Return [X, Y] of the center of cell containing provided text 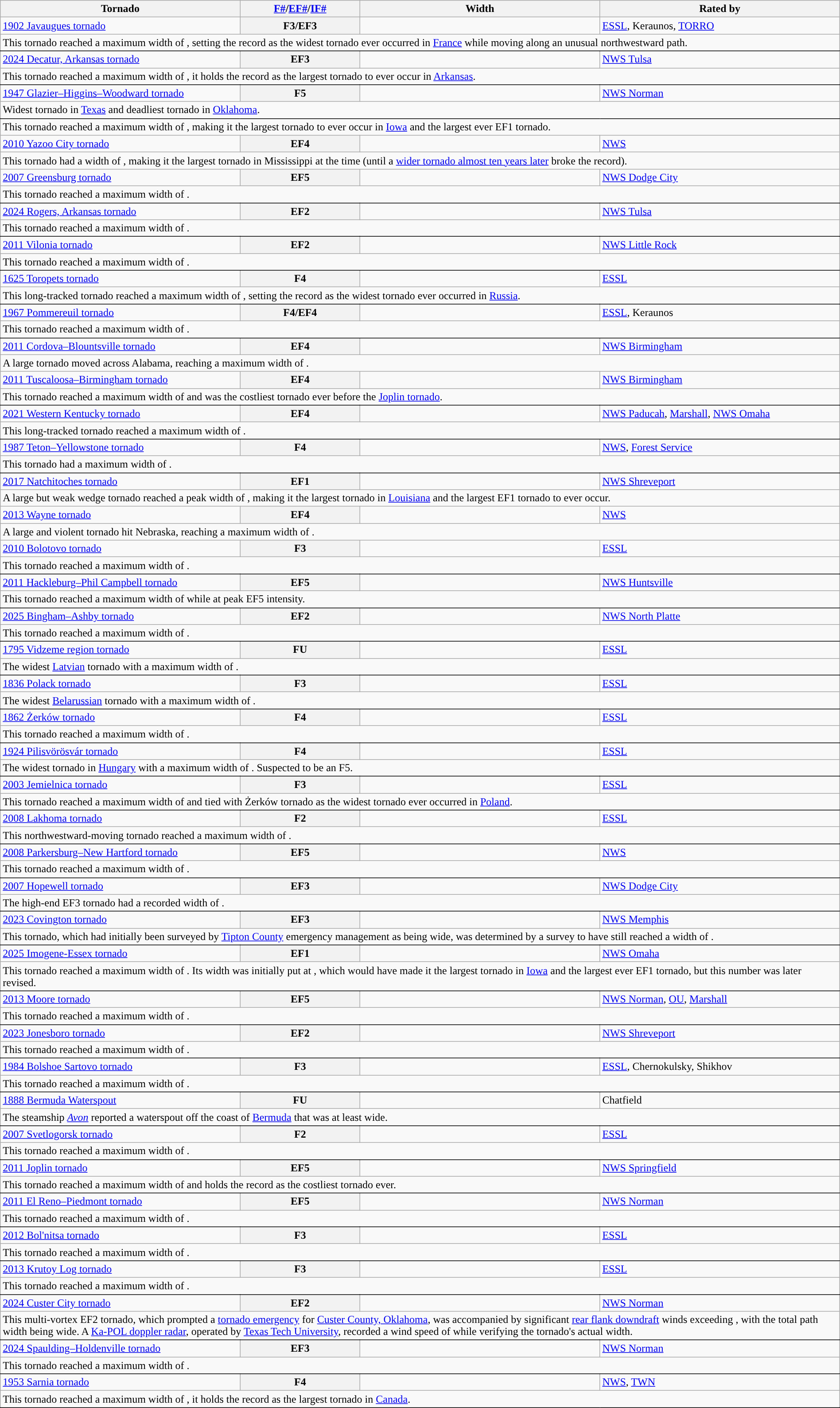
This tornado had a maximum width of . [420, 464]
ESSL, Chernokulsky, Shikhov [719, 1067]
NWS Little Rock [719, 245]
Tornado [121, 9]
Widest tornado in Texas and deadliest tornado in Oklahoma. [420, 110]
This tornado reached a maximum width of while at peak EF5 intensity. [420, 599]
NWS Memphis [719, 920]
2024 Decatur, Arkansas tornado [121, 59]
2011 Hackleburg–Phil Campbell tornado [121, 582]
1924 Pilisvörösvár tornado [121, 751]
NWS Paducah, Marshall, NWS Omaha [719, 413]
2025 Bingham–Ashby tornado [121, 616]
1888 Bermuda Waterspout [121, 1100]
2011 Joplin tornado [121, 1168]
2011 Vilonia tornado [121, 245]
NWS, TWN [719, 1382]
ESSL, Keraunos [719, 312]
This long-tracked tornado reached a maximum width of . [420, 430]
2008 Lakhoma tornado [121, 819]
1862 Żerków tornado [121, 717]
A large but weak wedge tornado reached a peak width of , making it the largest tornado in Louisiana and the largest EF1 tornado to ever occur. [420, 498]
2007 Greensburg tornado [121, 177]
A large tornado moved across Alabama, reaching a maximum width of . [420, 363]
2024 Spaulding–Holdenville tornado [121, 1349]
2013 Krutoy Log tornado [121, 1269]
1625 Toropets tornado [121, 279]
1947 Glazier–Higgins–Woodward tornado [121, 93]
This tornado reached a maximum width of , making it the largest tornado to ever occur in Iowa and the largest ever EF1 tornado. [420, 127]
NWS, Forest Service [719, 447]
1902 Javaugues tornado [121, 26]
The widest Latvian tornado with a maximum width of . [420, 667]
This tornado reached a maximum width of and was the costliest tornado ever before the Joplin tornado. [420, 397]
This tornado reached a maximum width of and holds the record as the costliest tornado ever. [420, 1185]
Chatfield [719, 1100]
2010 Yazoo City tornado [121, 144]
NWS North Platte [719, 616]
1836 Polack tornado [121, 683]
The high-end EF3 tornado had a recorded width of . [420, 903]
2013 Moore tornado [121, 999]
2003 Jemielnica tornado [121, 785]
2012 Bol'nitsa tornado [121, 1235]
NWS Huntsville [719, 582]
The widest tornado in Hungary with a maximum width of . Suspected to be an F5. [420, 768]
F3/EF3 [300, 26]
2024 Custer City tornado [121, 1303]
The widest Belarussian tornado with a maximum width of . [420, 700]
1987 Teton–Yellowstone tornado [121, 447]
2023 Covington tornado [121, 920]
This tornado reached a maximum width of , it holds the record as the largest tornado to ever occur in Arkansas. [420, 76]
A large and violent tornado hit Nebraska, reaching a maximum width of . [420, 532]
2023 Jonesboro tornado [121, 1033]
1967 Pommereuil tornado [121, 312]
NWS Norman, OU, Marshall [719, 999]
Rated by [719, 9]
This northwestward-moving tornado reached a maximum width of . [420, 835]
1953 Sarnia tornado [121, 1382]
ESSL, Keraunos, TORRO [719, 26]
2024 Rogers, Arkansas tornado [121, 211]
2011 El Reno–Piedmont tornado [121, 1201]
1984 Bolshoe Sartovo tornado [121, 1067]
2013 Wayne tornado [121, 515]
2008 Parkersburg–New Hartford tornado [121, 852]
2025 Imogene-Essex tornado [121, 953]
2007 Hopewell tornado [121, 886]
F4/EF4 [300, 312]
NWS Omaha [719, 953]
2010 Bolotovo tornado [121, 549]
2017 Natchitoches tornado [121, 481]
2021 Western Kentucky tornado [121, 413]
The steamship Avon reported a waterspout off the coast of Bermuda that was at least wide. [420, 1117]
This tornado reached a maximum width of , it holds the record as the largest tornado in Canada. [420, 1399]
Width [480, 9]
F#/EF#/IF# [300, 9]
2011 Cordova–Blountsville tornado [121, 346]
This long-tracked tornado reached a maximum width of , setting the record as the widest tornado ever occurred in Russia. [420, 296]
2011 Tuscaloosa–Birmingham tornado [121, 380]
NWS Springfield [719, 1168]
2007 Svetlogorsk tornado [121, 1134]
F5 [300, 93]
1795 Vidzeme region tornado [121, 650]
This tornado reached a maximum width of and tied with Żerków tornado as the widest tornado ever occurred in Poland. [420, 802]
